Return the [X, Y] coordinate for the center point of the cell that contains the specified text.  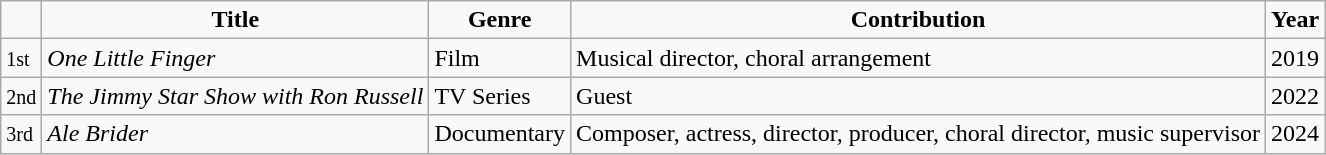
2nd [22, 96]
Musical director, choral arrangement [918, 58]
TV Series [500, 96]
Year [1296, 20]
Ale Brider [236, 134]
One Little Finger [236, 58]
2019 [1296, 58]
Film [500, 58]
2024 [1296, 134]
The Jimmy Star Show with Ron Russell [236, 96]
Guest [918, 96]
Title [236, 20]
3rd [22, 134]
Documentary [500, 134]
2022 [1296, 96]
Genre [500, 20]
Contribution [918, 20]
Composer, actress, director, producer, choral director, music supervisor [918, 134]
1st [22, 58]
